Search for the cell housing the specified text and yield its [x, y] center coordinate. 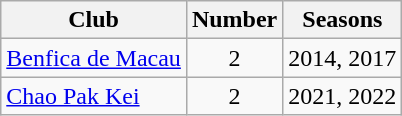
2014, 2017 [342, 58]
Chao Pak Kei [94, 96]
Benfica de Macau [94, 58]
Club [94, 20]
Number [234, 20]
2021, 2022 [342, 96]
Seasons [342, 20]
